Identify which cell holds the provided text, then report its (x, y) central coordinate. 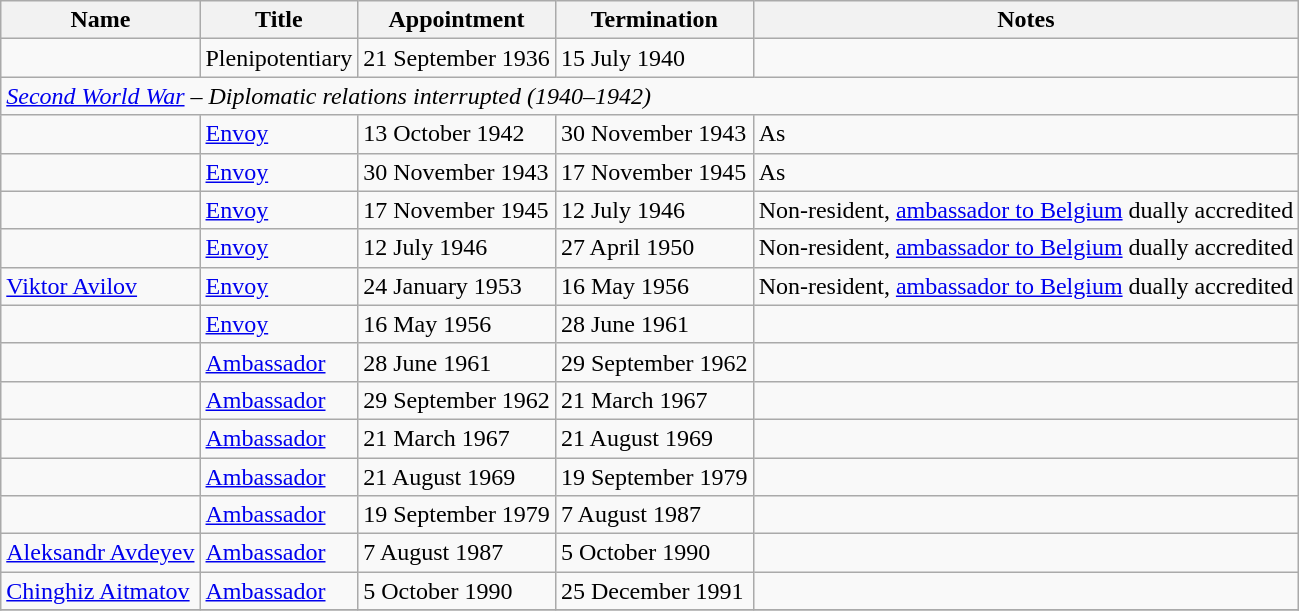
21 September 1936 (457, 58)
Termination (654, 20)
Chinghiz Aitmatov (100, 591)
25 December 1991 (654, 591)
Second World War – Diplomatic relations interrupted (1940–1942) (650, 96)
24 January 1953 (457, 286)
Viktor Avilov (100, 286)
13 October 1942 (457, 134)
Plenipotentiary (279, 58)
Title (279, 20)
Appointment (457, 20)
15 July 1940 (654, 58)
Aleksandr Avdeyev (100, 553)
Name (100, 20)
27 April 1950 (654, 248)
Notes (1026, 20)
